From the cell containing the given text, extract its center point as (X, Y) coordinate. 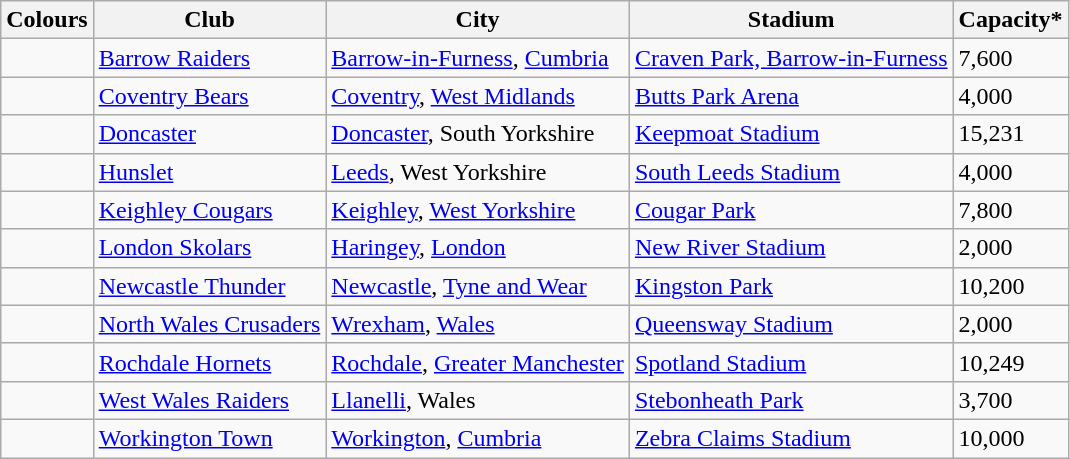
Workington, Cumbria (478, 438)
Haringey, London (478, 248)
7,600 (1010, 58)
Kingston Park (791, 286)
Coventry Bears (210, 96)
Barrow-in-Furness, Cumbria (478, 58)
Rochdale Hornets (210, 362)
Doncaster (210, 134)
Keepmoat Stadium (791, 134)
Spotland Stadium (791, 362)
Leeds, West Yorkshire (478, 172)
City (478, 20)
Zebra Claims Stadium (791, 438)
Hunslet (210, 172)
3,700 (1010, 400)
Butts Park Arena (791, 96)
Colours (47, 20)
West Wales Raiders (210, 400)
Newcastle, Tyne and Wear (478, 286)
Cougar Park (791, 210)
Queensway Stadium (791, 324)
Stadium (791, 20)
Keighley Cougars (210, 210)
Barrow Raiders (210, 58)
Keighley, West Yorkshire (478, 210)
Capacity* (1010, 20)
London Skolars (210, 248)
Stebonheath Park (791, 400)
Coventry, West Midlands (478, 96)
15,231 (1010, 134)
Wrexham, Wales (478, 324)
Workington Town (210, 438)
10,249 (1010, 362)
7,800 (1010, 210)
Llanelli, Wales (478, 400)
Newcastle Thunder (210, 286)
10,000 (1010, 438)
South Leeds Stadium (791, 172)
North Wales Crusaders (210, 324)
Craven Park, Barrow-in-Furness (791, 58)
Club (210, 20)
10,200 (1010, 286)
New River Stadium (791, 248)
Rochdale, Greater Manchester (478, 362)
Doncaster, South Yorkshire (478, 134)
